Locate the cell with the specified text and output its (X, Y) center coordinate. 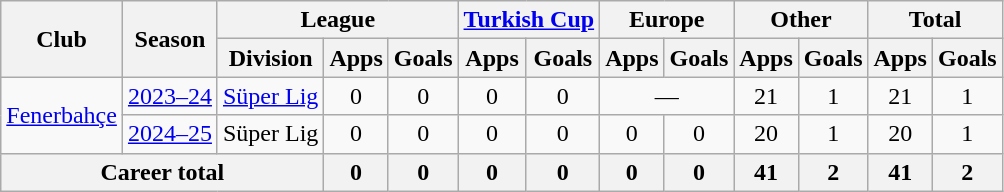
Europe (667, 20)
Season (170, 39)
— (667, 96)
Total (935, 20)
Fenerbahçe (62, 115)
Turkish Cup (529, 20)
2024–25 (170, 134)
League (338, 20)
2023–24 (170, 96)
Division (270, 58)
Other (801, 20)
Club (62, 39)
Career total (162, 172)
